Search for the cell housing the specified text and yield its [X, Y] center coordinate. 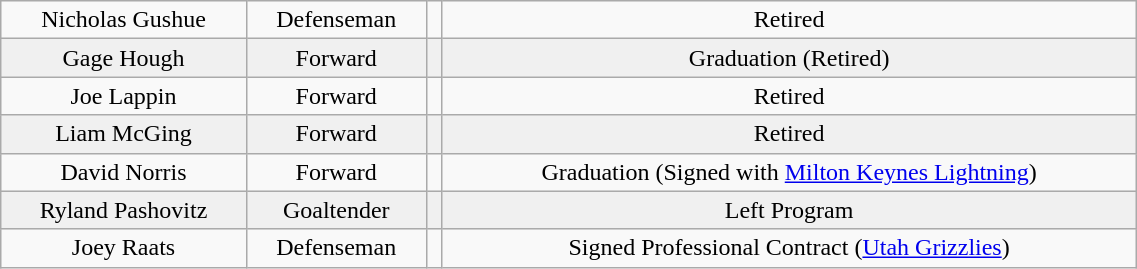
Left Program [788, 210]
Signed Professional Contract (Utah Grizzlies) [788, 248]
Graduation (Retired) [788, 58]
Liam McGing [124, 134]
David Norris [124, 172]
Joey Raats [124, 248]
Ryland Pashovitz [124, 210]
Nicholas Gushue [124, 20]
Graduation (Signed with Milton Keynes Lightning) [788, 172]
Gage Hough [124, 58]
Joe Lappin [124, 96]
Goaltender [336, 210]
